Detect which cell encompasses the target text, then output its (x, y) center coordinate. 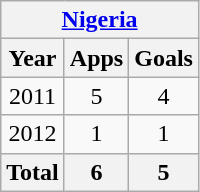
Apps (96, 58)
Year (33, 58)
Goals (164, 58)
6 (96, 172)
Total (33, 172)
2011 (33, 96)
2012 (33, 134)
Nigeria (100, 20)
4 (164, 96)
